Identify which cell holds the provided text, then report its (X, Y) central coordinate. 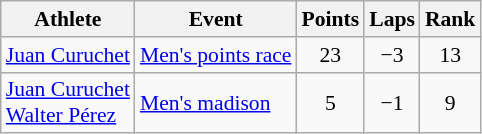
Juan CuruchetWalter Pérez (68, 102)
Juan Curuchet (68, 55)
−3 (392, 55)
9 (450, 102)
Event (216, 19)
Athlete (68, 19)
Men's points race (216, 55)
23 (330, 55)
5 (330, 102)
Laps (392, 19)
−1 (392, 102)
13 (450, 55)
Rank (450, 19)
Points (330, 19)
Men's madison (216, 102)
